Scan for the cell matching the given text and deliver its [x, y] coordinate at center. 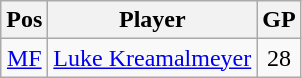
MF [24, 58]
GP [279, 20]
28 [279, 58]
Luke Kreamalmeyer [152, 58]
Player [152, 20]
Pos [24, 20]
